Extract the [x, y] coordinate from the center of the cell holding the provided text.  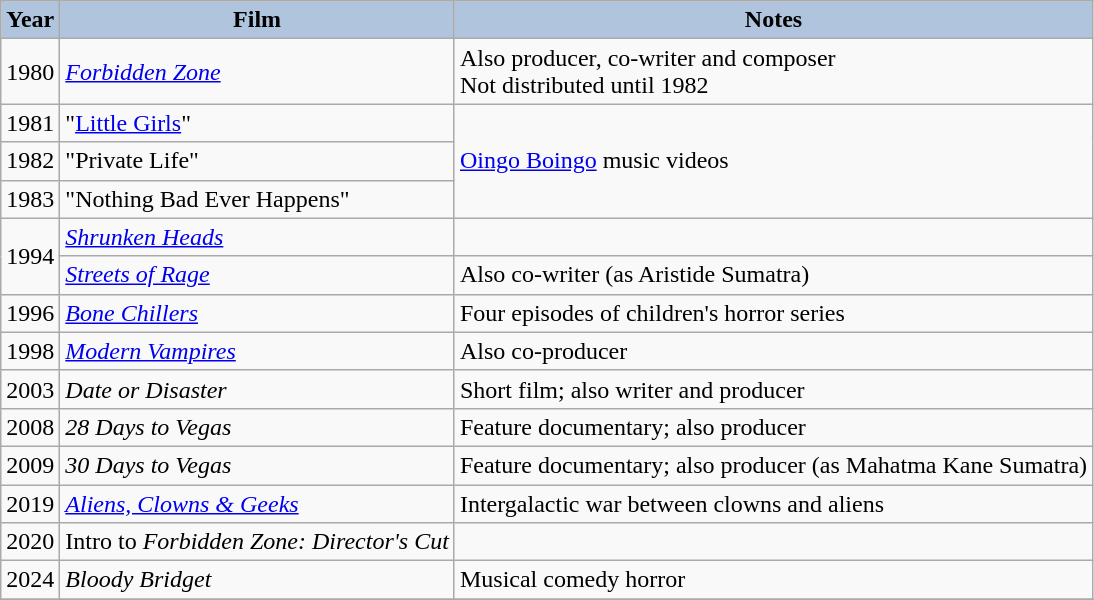
2024 [30, 580]
2008 [30, 427]
2003 [30, 389]
Short film; also writer and producer [773, 389]
Musical comedy horror [773, 580]
Also co-writer (as Aristide Sumatra) [773, 275]
Feature documentary; also producer [773, 427]
Aliens, Clowns & Geeks [258, 503]
"Nothing Bad Ever Happens" [258, 199]
Year [30, 20]
Bone Chillers [258, 313]
1981 [30, 123]
2019 [30, 503]
Bloody Bridget [258, 580]
Feature documentary; also producer (as Mahatma Kane Sumatra) [773, 465]
Modern Vampires [258, 351]
Notes [773, 20]
Also co-producer [773, 351]
Oingo Boingo music videos [773, 161]
1996 [30, 313]
"Little Girls" [258, 123]
Four episodes of children's horror series [773, 313]
1994 [30, 256]
Date or Disaster [258, 389]
1983 [30, 199]
Shrunken Heads [258, 237]
30 Days to Vegas [258, 465]
Film [258, 20]
28 Days to Vegas [258, 427]
"Private Life" [258, 161]
2020 [30, 542]
1980 [30, 72]
Intro to Forbidden Zone: Director's Cut [258, 542]
1982 [30, 161]
2009 [30, 465]
Forbidden Zone [258, 72]
1998 [30, 351]
Also producer, co-writer and composerNot distributed until 1982 [773, 72]
Streets of Rage [258, 275]
Intergalactic war between clowns and aliens [773, 503]
